For the text-containing cell, return its midpoint in (X, Y) coordinate format. 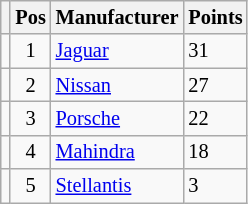
Points (215, 17)
Nissan (118, 85)
22 (215, 118)
27 (215, 85)
Pos (30, 17)
Manufacturer (118, 17)
31 (215, 51)
Porsche (118, 118)
18 (215, 152)
2 (30, 85)
Mahindra (118, 152)
5 (30, 186)
4 (30, 152)
Stellantis (118, 186)
1 (30, 51)
Jaguar (118, 51)
